Search for the cell housing the specified text and yield its (x, y) center coordinate. 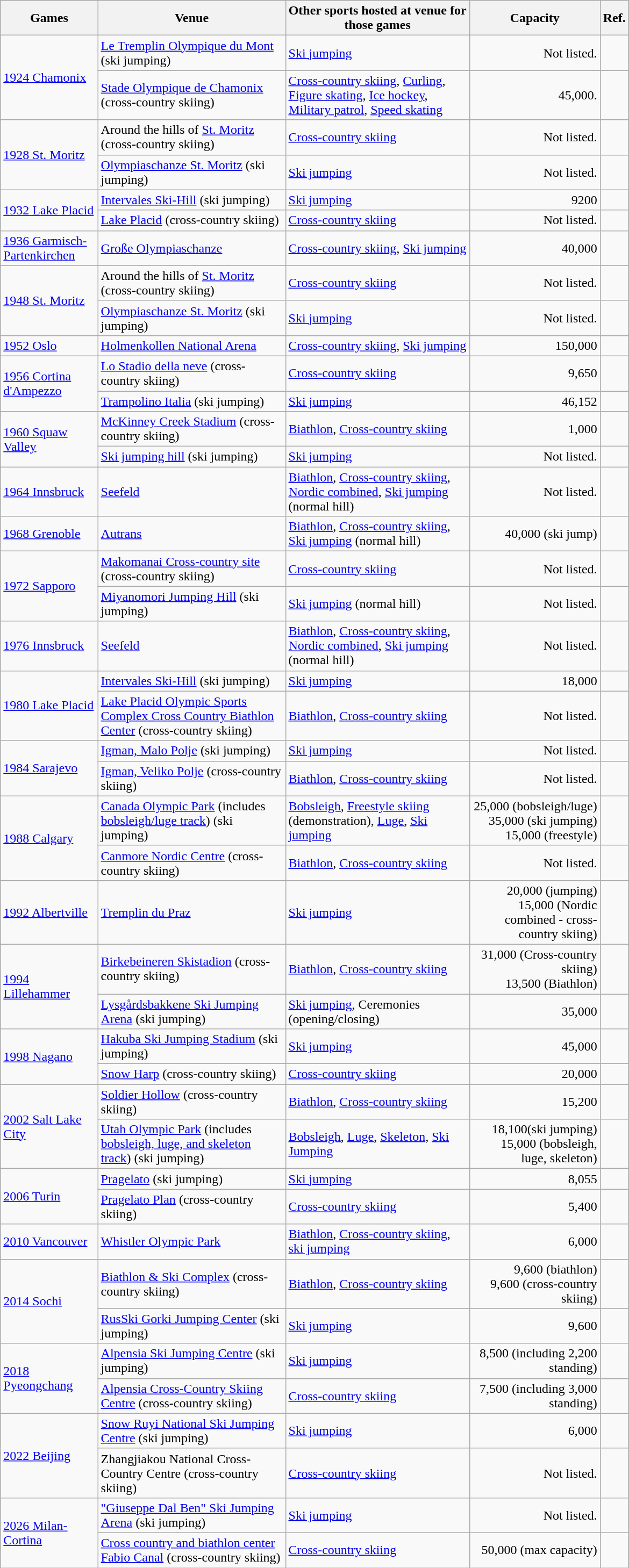
Ref. (614, 18)
9200 (534, 200)
31,000 (Cross-country skiing)13,500 (Biathlon) (534, 969)
20,000 (jumping)15,000 (Nordic combined - cross-country skiing) (534, 912)
Snow Harp (cross-country skiing) (191, 1074)
Biathlon, Cross-country skiing, ski jumping (377, 1241)
1948 St. Moritz (49, 300)
Games (49, 18)
50,000 (max capacity) (534, 1550)
35,000 (534, 1011)
1968 Grenoble (49, 534)
15,200 (534, 1102)
Snow Ruyi National Ski Jumping Centre (ski jumping) (191, 1430)
Tremplin du Praz (191, 912)
Pragelato (ski jumping) (191, 1179)
2022 Beijing (49, 1455)
1952 Oslo (49, 346)
Pragelato Plan (cross-country skiing) (191, 1207)
40,000 (ski jump) (534, 534)
Venue (191, 18)
1956 Cortina d'Ampezzo (49, 384)
Hakuba Ski Jumping Stadium (ski jumping) (191, 1047)
2014 Sochi (49, 1301)
Zhangjiakou National Cross-Country Centre (cross-country skiing) (191, 1473)
Birkebeineren Skistadion (cross-country skiing) (191, 969)
Ski jumping, Ceremonies (opening/closing) (377, 1011)
Alpensia Cross-Country Skiing Centre (cross-country skiing) (191, 1396)
Lake Placid (cross-country skiing) (191, 220)
Canada Olympic Park (includes bobsleigh/luge track) (ski jumping) (191, 821)
Ski jumping hill (ski jumping) (191, 457)
1928 St. Moritz (49, 155)
1936 Garmisch-Partenkirchen (49, 248)
1,000 (534, 429)
"Giuseppe Dal Ben" Ski Jumping Arena (ski jumping) (191, 1515)
Igman, Veliko Polje (cross-country skiing) (191, 778)
Ski jumping (normal hill) (377, 604)
2010 Vancouver (49, 1241)
25,000 (bobsleigh/luge)35,000 (ski jumping)15,000 (freestyle) (534, 821)
Whistler Olympic Park (191, 1241)
Holmenkollen National Arena (191, 346)
Le Tremplin Olympique du Mont (ski jumping) (191, 53)
1932 Lake Placid (49, 210)
45,000 (534, 1047)
Cross country and biathlon center Fabio Canal (cross-country skiing) (191, 1550)
RusSki Gorki Jumping Center (ski jumping) (191, 1326)
Igman, Malo Polje (ski jumping) (191, 751)
McKinney Creek Stadium (cross-country skiing) (191, 429)
9,600 (biathlon)9,600 (cross-country skiing) (534, 1284)
1988 Calgary (49, 838)
Bobsleigh, Luge, Skeleton, Ski Jumping (377, 1144)
45,000. (534, 95)
150,000 (534, 346)
2026 Milan-Cortina (49, 1533)
7,500 (including 3,000 standing) (534, 1396)
18,000 (534, 681)
Alpensia Ski Jumping Centre (ski jumping) (191, 1361)
Stade Olympique de Chamonix (cross-country skiing) (191, 95)
1980 Lake Placid (49, 706)
Lo Stadio della neve (cross-country skiing) (191, 373)
2018 Pyeongchang (49, 1378)
1984 Sarajevo (49, 768)
Capacity (534, 18)
Utah Olympic Park (includes bobsleigh, luge, and skeleton track) (ski jumping) (191, 1144)
Bobsleigh, Freestyle skiing (demonstration), Luge, Ski jumping (377, 821)
1964 Innsbruck (49, 492)
9,650 (534, 373)
9,600 (534, 1326)
2002 Salt Lake City (49, 1126)
1924 Chamonix (49, 77)
20,000 (534, 1074)
18,100(ski jumping)15,000 (bobsleigh, luge, skeleton) (534, 1144)
Canmore Nordic Centre (cross-country skiing) (191, 863)
1992 Albertville (49, 912)
Biathlon & Ski Complex (cross-country skiing) (191, 1284)
Other sports hosted at venue for those games (377, 18)
Lake Placid Olympic Sports Complex Cross Country Biathlon Center (cross-country skiing) (191, 716)
1972 Sapporo (49, 586)
46,152 (534, 401)
Soldier Hollow (cross-country skiing) (191, 1102)
Lysgårdsbakkene Ski Jumping Arena (ski jumping) (191, 1011)
Biathlon, Cross-country skiing, Ski jumping (normal hill) (377, 534)
8,500 (including 2,200 standing) (534, 1361)
Große Olympiaschanze (191, 248)
1998 Nagano (49, 1056)
1994 Lillehammer (49, 987)
1976 Innsbruck (49, 646)
5,400 (534, 1207)
Trampolino Italia (ski jumping) (191, 401)
Autrans (191, 534)
2006 Turin (49, 1196)
1960 Squaw Valley (49, 440)
Makomanai Cross-country site (cross-country skiing) (191, 569)
Cross-country skiing, Curling, Figure skating, Ice hockey, Military patrol, Speed skating (377, 95)
8,055 (534, 1179)
40,000 (534, 248)
Miyanomori Jumping Hill (ski jumping) (191, 604)
